For the text-containing cell, return its midpoint in (x, y) coordinate format. 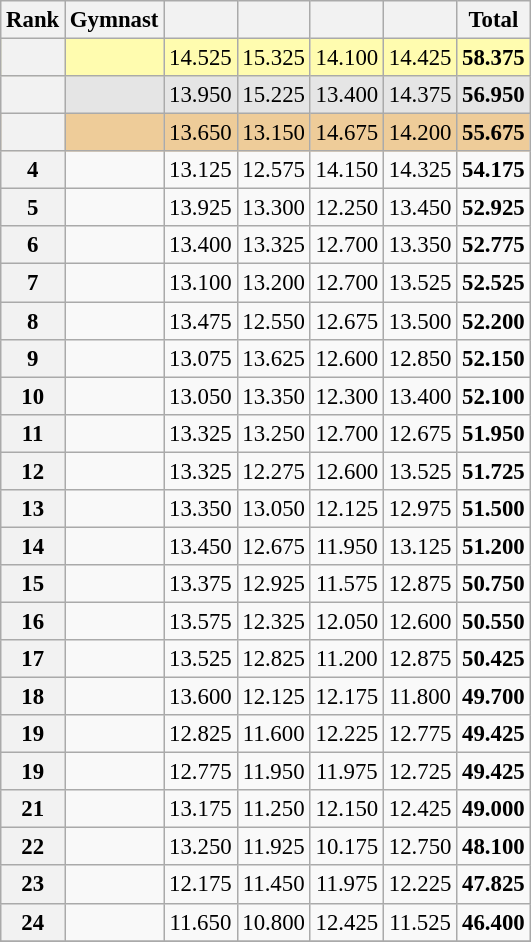
Gymnast (114, 20)
51.200 (494, 546)
12.050 (346, 621)
18 (33, 697)
50.750 (494, 584)
52.150 (494, 358)
11.525 (420, 922)
11.575 (346, 584)
7 (33, 283)
52.925 (494, 208)
52.200 (494, 321)
9 (33, 358)
12.575 (274, 170)
11.200 (346, 659)
48.100 (494, 847)
13.650 (200, 133)
15 (33, 584)
12.550 (274, 321)
10.800 (274, 922)
23 (33, 885)
Rank (33, 20)
6 (33, 245)
13.600 (200, 697)
12.275 (274, 471)
13 (33, 509)
13.475 (200, 321)
14.525 (200, 58)
10 (33, 396)
13.575 (200, 621)
49.000 (494, 809)
50.550 (494, 621)
13.300 (274, 208)
13.075 (200, 358)
11.600 (274, 734)
47.825 (494, 885)
15.325 (274, 58)
24 (33, 922)
13.925 (200, 208)
22 (33, 847)
5 (33, 208)
15.225 (274, 95)
12.325 (274, 621)
12.725 (420, 772)
10.175 (346, 847)
12.250 (346, 208)
50.425 (494, 659)
13.500 (420, 321)
17 (33, 659)
14.325 (420, 170)
52.525 (494, 283)
13.950 (200, 95)
12.750 (420, 847)
11.650 (200, 922)
54.175 (494, 170)
14.200 (420, 133)
13.150 (274, 133)
52.100 (494, 396)
14.100 (346, 58)
11 (33, 433)
16 (33, 621)
51.500 (494, 509)
12.850 (420, 358)
13.625 (274, 358)
11.250 (274, 809)
12.925 (274, 584)
14 (33, 546)
14.675 (346, 133)
51.725 (494, 471)
Total (494, 20)
13.100 (200, 283)
13.375 (200, 584)
12.300 (346, 396)
14.375 (420, 95)
13.175 (200, 809)
11.450 (274, 885)
52.775 (494, 245)
11.800 (420, 697)
8 (33, 321)
49.700 (494, 697)
11.925 (274, 847)
13.200 (274, 283)
21 (33, 809)
51.950 (494, 433)
12 (33, 471)
4 (33, 170)
12.975 (420, 509)
56.950 (494, 95)
14.425 (420, 58)
12.150 (346, 809)
46.400 (494, 922)
58.375 (494, 58)
14.150 (346, 170)
55.675 (494, 133)
